Output the [x, y] coordinate of the center of the cell containing the given text.  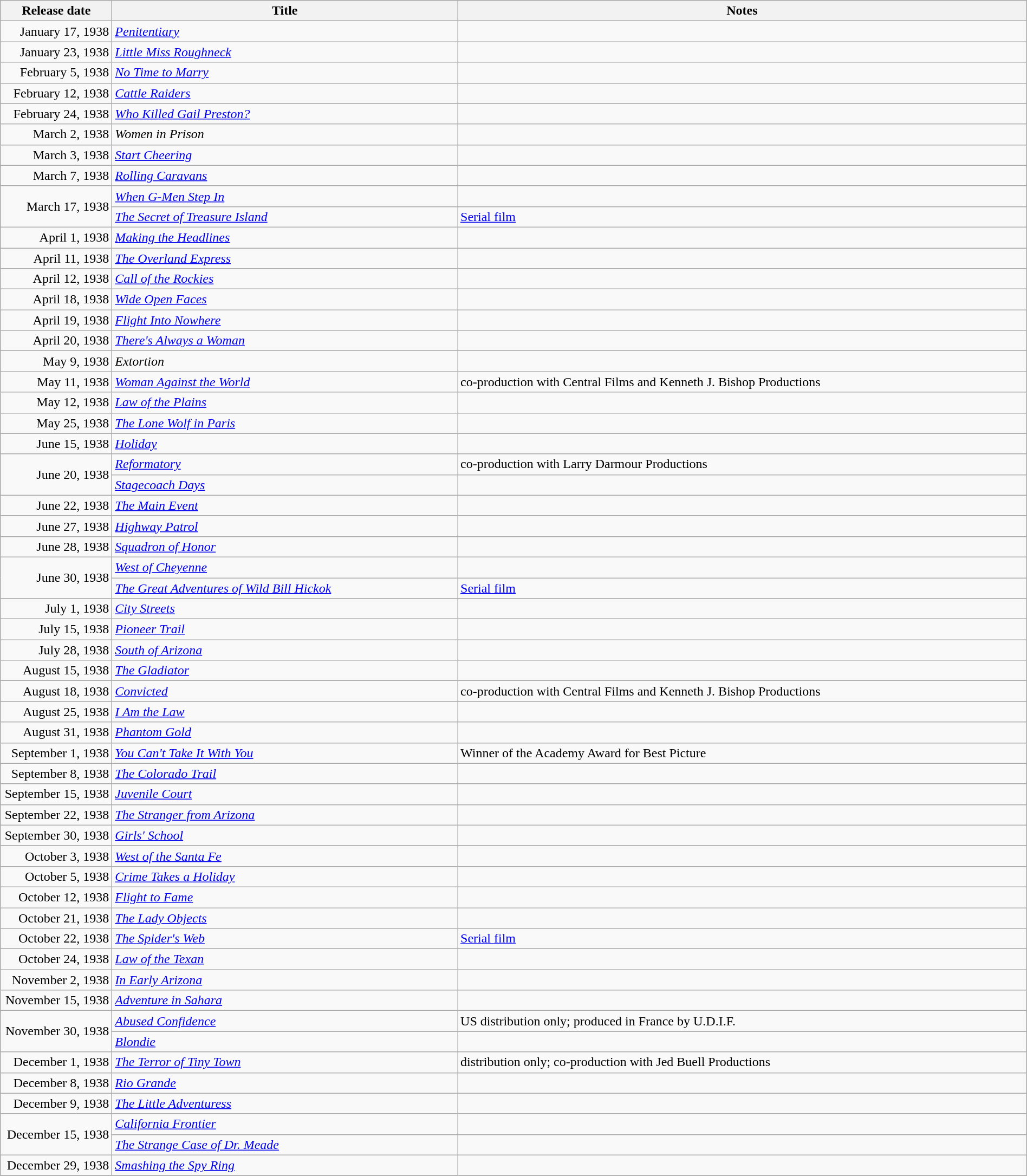
November 15, 1938 [56, 1000]
October 24, 1938 [56, 959]
March 2, 1938 [56, 134]
March 17, 1938 [56, 206]
US distribution only; produced in France by U.D.I.F. [742, 1021]
Law of the Plains [285, 402]
You Can't Take It With You [285, 753]
Title [285, 11]
September 8, 1938 [56, 774]
April 1, 1938 [56, 237]
Girls' School [285, 835]
Reformatory [285, 464]
The Lady Objects [285, 918]
Squadron of Honor [285, 547]
November 2, 1938 [56, 980]
Making the Headlines [285, 237]
Rolling Caravans [285, 176]
Adventure in Sahara [285, 1000]
distribution only; co-production with Jed Buell Productions [742, 1062]
May 9, 1938 [56, 361]
I Am the Law [285, 712]
June 20, 1938 [56, 475]
West of the Santa Fe [285, 856]
March 3, 1938 [56, 155]
October 21, 1938 [56, 918]
Crime Takes a Holiday [285, 876]
October 22, 1938 [56, 939]
June 27, 1938 [56, 526]
April 18, 1938 [56, 300]
Who Killed Gail Preston? [285, 114]
December 15, 1938 [56, 1134]
Release date [56, 11]
The Colorado Trail [285, 774]
City Streets [285, 609]
Phantom Gold [285, 732]
April 12, 1938 [56, 279]
Juvenile Court [285, 794]
The Great Adventures of Wild Bill Hickok [285, 588]
December 1, 1938 [56, 1062]
When G-Men Step In [285, 196]
August 25, 1938 [56, 712]
June 15, 1938 [56, 444]
West of Cheyenne [285, 567]
No Time to Marry [285, 73]
In Early Arizona [285, 980]
Rio Grande [285, 1083]
The Stranger from Arizona [285, 815]
June 22, 1938 [56, 505]
co-production with Larry Darmour Productions [742, 464]
The Spider's Web [285, 939]
South of Arizona [285, 650]
June 30, 1938 [56, 577]
July 1, 1938 [56, 609]
February 12, 1938 [56, 93]
Smashing the Spy Ring [285, 1165]
September 22, 1938 [56, 815]
August 31, 1938 [56, 732]
There's Always a Woman [285, 341]
May 11, 1938 [56, 382]
Convicted [285, 691]
The Strange Case of Dr. Meade [285, 1145]
January 17, 1938 [56, 31]
The Terror of Tiny Town [285, 1062]
Flight to Fame [285, 897]
Start Cheering [285, 155]
Winner of the Academy Award for Best Picture [742, 753]
September 1, 1938 [56, 753]
March 7, 1938 [56, 176]
The Gladiator [285, 671]
October 5, 1938 [56, 876]
Abused Confidence [285, 1021]
The Lone Wolf in Paris [285, 423]
January 23, 1938 [56, 52]
December 8, 1938 [56, 1083]
September 30, 1938 [56, 835]
Stagecoach Days [285, 485]
February 24, 1938 [56, 114]
December 29, 1938 [56, 1165]
The Little Adventuress [285, 1103]
Cattle Raiders [285, 93]
Law of the Texan [285, 959]
September 15, 1938 [56, 794]
April 19, 1938 [56, 320]
The Secret of Treasure Island [285, 217]
Highway Patrol [285, 526]
July 28, 1938 [56, 650]
June 28, 1938 [56, 547]
July 15, 1938 [56, 629]
Wide Open Faces [285, 300]
Little Miss Roughneck [285, 52]
Holiday [285, 444]
Call of the Rockies [285, 279]
May 12, 1938 [56, 402]
February 5, 1938 [56, 73]
Blondie [285, 1042]
May 25, 1938 [56, 423]
August 15, 1938 [56, 671]
Pioneer Trail [285, 629]
The Overland Express [285, 258]
Extortion [285, 361]
The Main Event [285, 505]
October 3, 1938 [56, 856]
Women in Prison [285, 134]
November 30, 1938 [56, 1031]
Notes [742, 11]
April 20, 1938 [56, 341]
April 11, 1938 [56, 258]
California Frontier [285, 1124]
December 9, 1938 [56, 1103]
October 12, 1938 [56, 897]
Penitentiary [285, 31]
Woman Against the World [285, 382]
August 18, 1938 [56, 691]
Flight Into Nowhere [285, 320]
